Output the [x, y] coordinate of the center of the cell containing the given text.  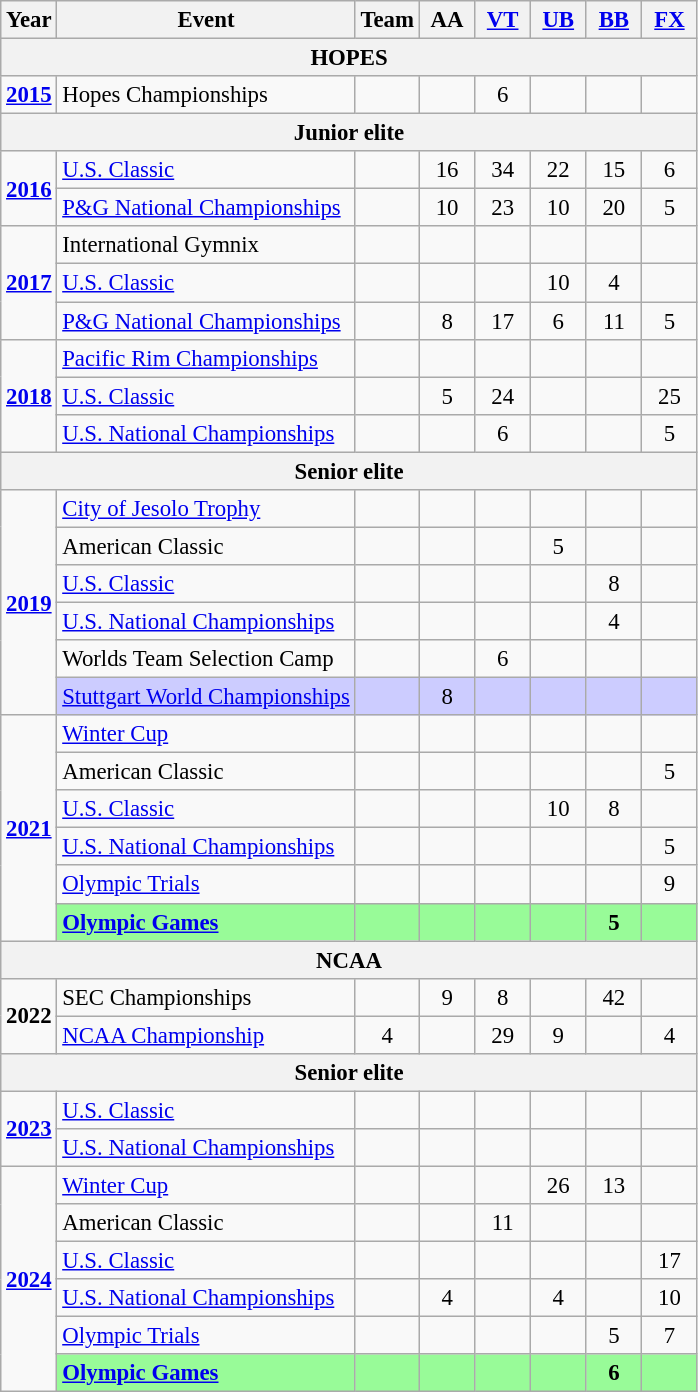
2024 [29, 1279]
BB [614, 20]
2022 [29, 1016]
Junior elite [349, 133]
Stuttgart World Championships [206, 697]
24 [503, 396]
VT [503, 20]
15 [614, 170]
2019 [29, 603]
2015 [29, 95]
Hopes Championships [206, 95]
42 [614, 997]
AA [447, 20]
UB [558, 20]
7 [670, 1336]
2017 [29, 282]
2018 [29, 396]
29 [503, 1035]
25 [670, 396]
Team [387, 20]
34 [503, 170]
2023 [29, 1128]
Event [206, 20]
23 [503, 208]
Year [29, 20]
NCAA Championship [206, 1035]
2016 [29, 188]
International Gymnix [206, 245]
22 [558, 170]
2021 [29, 828]
HOPES [349, 58]
13 [614, 1185]
Worlds Team Selection Camp [206, 659]
SEC Championships [206, 997]
20 [614, 208]
City of Jesolo Trophy [206, 509]
Pacific Rim Championships [206, 358]
NCAA [349, 960]
FX [670, 20]
16 [447, 170]
26 [558, 1185]
